Identify which cell holds the provided text, then report its [X, Y] central coordinate. 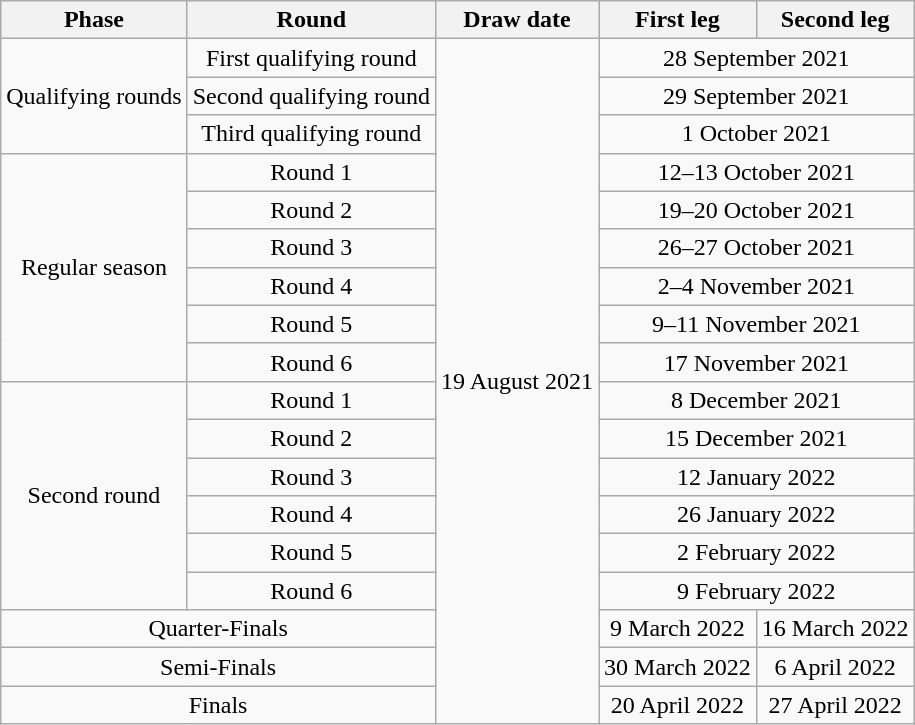
9 February 2022 [756, 591]
30 March 2022 [678, 667]
First leg [678, 20]
8 December 2021 [756, 400]
28 September 2021 [756, 58]
Quarter-Finals [218, 629]
15 December 2021 [756, 438]
Round [311, 20]
19 August 2021 [516, 382]
Second round [94, 495]
Second qualifying round [311, 96]
Phase [94, 20]
9 March 2022 [678, 629]
2–4 November 2021 [756, 286]
17 November 2021 [756, 362]
12–13 October 2021 [756, 172]
Draw date [516, 20]
Regular season [94, 267]
16 March 2022 [835, 629]
1 October 2021 [756, 134]
27 April 2022 [835, 705]
26 January 2022 [756, 515]
19–20 October 2021 [756, 210]
26–27 October 2021 [756, 248]
20 April 2022 [678, 705]
Third qualifying round [311, 134]
Second leg [835, 20]
First qualifying round [311, 58]
29 September 2021 [756, 96]
2 February 2022 [756, 553]
6 April 2022 [835, 667]
Semi-Finals [218, 667]
12 January 2022 [756, 477]
Qualifying rounds [94, 96]
9–11 November 2021 [756, 324]
Finals [218, 705]
